Extract the [X, Y] coordinate from the center of the cell holding the provided text.  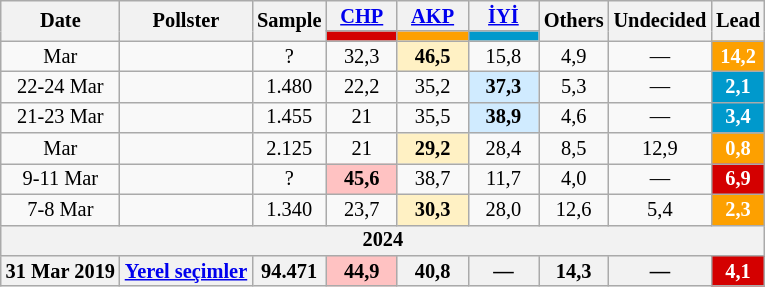
Date [60, 20]
İYİ [504, 16]
Pollster [186, 20]
7-8 Mar [60, 210]
44,9 [362, 270]
11,7 [504, 178]
12,6 [574, 210]
94.471 [289, 270]
5,3 [574, 86]
45,6 [362, 178]
32,3 [362, 56]
15,8 [504, 56]
38,9 [504, 118]
1.340 [289, 210]
8,5 [574, 148]
14,3 [574, 270]
35,5 [432, 118]
29,2 [432, 148]
CHP [362, 16]
3,4 [738, 118]
38,7 [432, 178]
31 Mar 2019 [60, 270]
1.480 [289, 86]
Lead [738, 20]
6,9 [738, 178]
28,0 [504, 210]
4,9 [574, 56]
30,3 [432, 210]
Others [574, 20]
22-24 Mar [60, 86]
40,8 [432, 270]
2,1 [738, 86]
14,2 [738, 56]
4,1 [738, 270]
Yerel seçimler [186, 270]
4,6 [574, 118]
12,9 [660, 148]
28,4 [504, 148]
9-11 Mar [60, 178]
AKP [432, 16]
2024 [383, 240]
Undecided [660, 20]
23,7 [362, 210]
2,3 [738, 210]
21-23 Mar [60, 118]
5,4 [660, 210]
Sample [289, 20]
35,2 [432, 86]
46,5 [432, 56]
0,8 [738, 148]
2.125 [289, 148]
1.455 [289, 118]
22,2 [362, 86]
4,0 [574, 178]
37,3 [504, 86]
